Extract the (x, y) coordinate from the center of the cell holding the provided text.  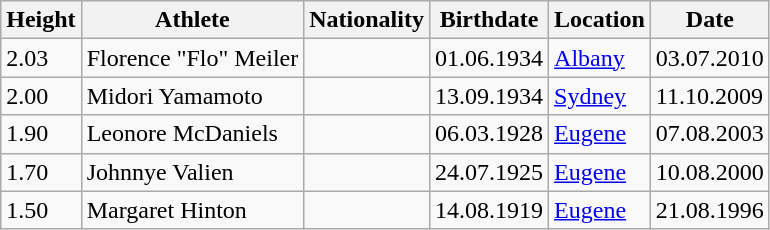
2.03 (41, 58)
Location (600, 20)
Athlete (192, 20)
1.50 (41, 210)
24.07.1925 (488, 172)
Birthdate (488, 20)
Date (710, 20)
Johnnye Valien (192, 172)
Height (41, 20)
13.09.1934 (488, 96)
Midori Yamamoto (192, 96)
10.08.2000 (710, 172)
06.03.1928 (488, 134)
1.90 (41, 134)
2.00 (41, 96)
1.70 (41, 172)
Leonore McDaniels (192, 134)
11.10.2009 (710, 96)
14.08.1919 (488, 210)
03.07.2010 (710, 58)
Florence "Flo" Meiler (192, 58)
01.06.1934 (488, 58)
21.08.1996 (710, 210)
Nationality (367, 20)
Sydney (600, 96)
Margaret Hinton (192, 210)
07.08.2003 (710, 134)
Albany (600, 58)
